For the text-containing cell, return its midpoint in [x, y] coordinate format. 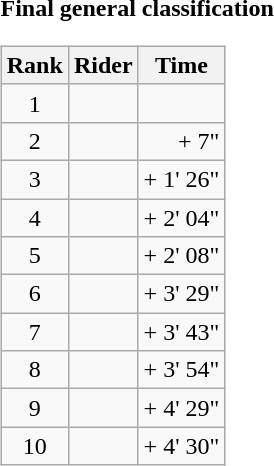
2 [34, 141]
+ 4' 29" [182, 408]
1 [34, 103]
+ 4' 30" [182, 446]
+ 2' 04" [182, 217]
Time [182, 65]
10 [34, 446]
+ 3' 29" [182, 294]
6 [34, 294]
5 [34, 256]
+ 3' 43" [182, 332]
9 [34, 408]
+ 2' 08" [182, 256]
7 [34, 332]
Rank [34, 65]
8 [34, 370]
Rider [103, 65]
+ 3' 54" [182, 370]
+ 1' 26" [182, 179]
4 [34, 217]
3 [34, 179]
+ 7" [182, 141]
